Identify which cell holds the provided text, then report its [x, y] central coordinate. 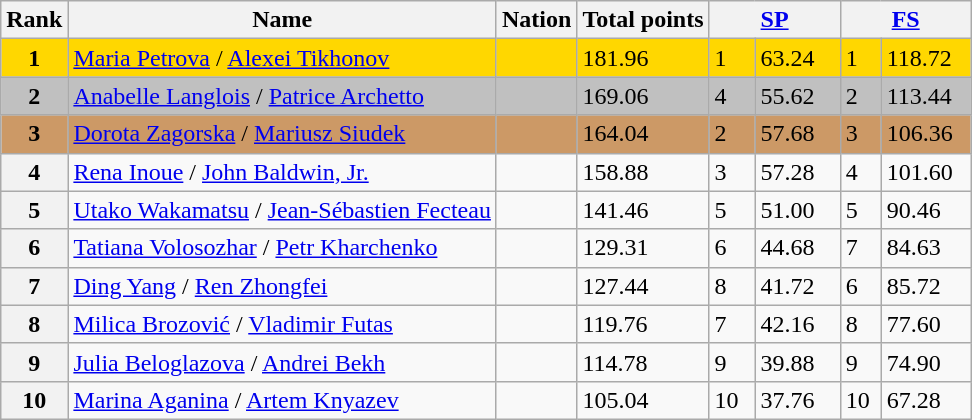
67.28 [926, 400]
57.68 [798, 134]
42.16 [798, 324]
77.60 [926, 324]
141.46 [643, 210]
118.72 [926, 58]
164.04 [643, 134]
106.36 [926, 134]
169.06 [643, 96]
55.62 [798, 96]
101.60 [926, 172]
105.04 [643, 400]
63.24 [798, 58]
Rank [34, 20]
127.44 [643, 286]
Maria Petrova / Alexei Tikhonov [282, 58]
114.78 [643, 362]
119.76 [643, 324]
Marina Aganina / Artem Knyazev [282, 400]
Ding Yang / Ren Zhongfei [282, 286]
Utako Wakamatsu / Jean-Sébastien Fecteau [282, 210]
74.90 [926, 362]
Tatiana Volosozhar / Petr Kharchenko [282, 248]
51.00 [798, 210]
57.28 [798, 172]
SP [774, 20]
Nation [536, 20]
158.88 [643, 172]
113.44 [926, 96]
41.72 [798, 286]
44.68 [798, 248]
Name [282, 20]
39.88 [798, 362]
37.76 [798, 400]
Total points [643, 20]
Rena Inoue / John Baldwin, Jr. [282, 172]
129.31 [643, 248]
FS [906, 20]
Julia Beloglazova / Andrei Bekh [282, 362]
Anabelle Langlois / Patrice Archetto [282, 96]
85.72 [926, 286]
Dorota Zagorska / Mariusz Siudek [282, 134]
181.96 [643, 58]
84.63 [926, 248]
90.46 [926, 210]
Milica Brozović / Vladimir Futas [282, 324]
